Return the [X, Y] coordinate for the center point of the cell that contains the specified text.  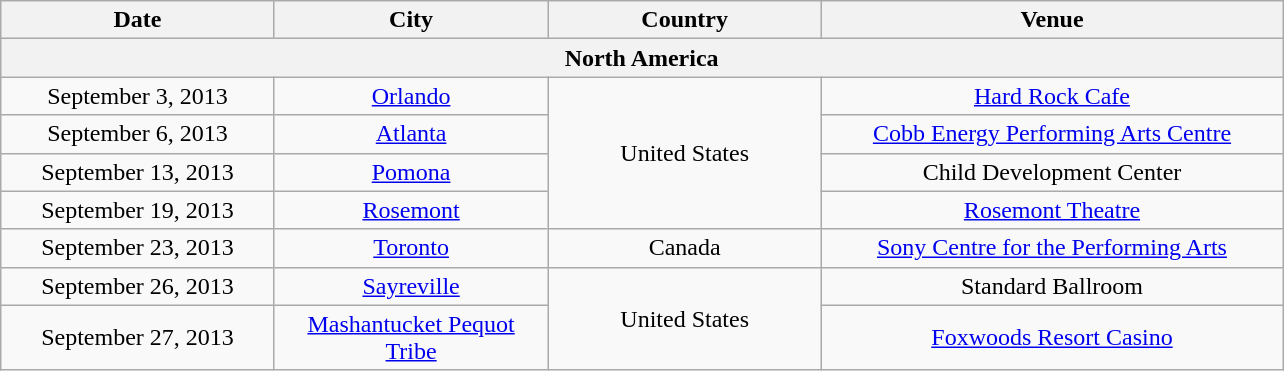
September 27, 2013 [138, 338]
September 23, 2013 [138, 248]
September 19, 2013 [138, 210]
Atlanta [411, 134]
Sony Centre for the Performing Arts [1052, 248]
Country [685, 20]
Pomona [411, 172]
Foxwoods Resort Casino [1052, 338]
September 26, 2013 [138, 286]
North America [642, 58]
Child Development Center [1052, 172]
Sayreville [411, 286]
Toronto [411, 248]
September 6, 2013 [138, 134]
Rosemont Theatre [1052, 210]
Date [138, 20]
City [411, 20]
Rosemont [411, 210]
Hard Rock Cafe [1052, 96]
September 13, 2013 [138, 172]
Cobb Energy Performing Arts Centre [1052, 134]
September 3, 2013 [138, 96]
Mashantucket Pequot Tribe [411, 338]
Venue [1052, 20]
Standard Ballroom [1052, 286]
Canada [685, 248]
Orlando [411, 96]
